Capture the cell that displays the provided text and extract its [x, y] central coordinate. 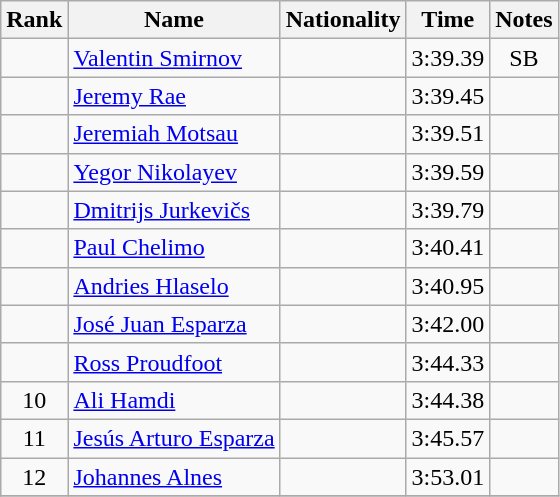
Jeremy Rae [174, 96]
Time [448, 20]
Yegor Nikolayev [174, 172]
3:39.59 [448, 172]
Johannes Alnes [174, 477]
3:53.01 [448, 477]
Jeremiah Motsau [174, 134]
3:40.41 [448, 248]
José Juan Esparza [174, 324]
Dmitrijs Jurkevičs [174, 210]
Jesús Arturo Esparza [174, 438]
3:44.38 [448, 400]
Valentin Smirnov [174, 58]
Name [174, 20]
3:40.95 [448, 286]
Notes [524, 20]
SB [524, 58]
3:45.57 [448, 438]
3:44.33 [448, 362]
3:39.45 [448, 96]
12 [34, 477]
11 [34, 438]
10 [34, 400]
3:39.79 [448, 210]
Ross Proudfoot [174, 362]
Rank [34, 20]
3:39.39 [448, 58]
Nationality [343, 20]
Paul Chelimo [174, 248]
Andries Hlaselo [174, 286]
3:42.00 [448, 324]
3:39.51 [448, 134]
Ali Hamdi [174, 400]
